Determine the [X, Y] coordinate at the center of the cell enclosing the given text.  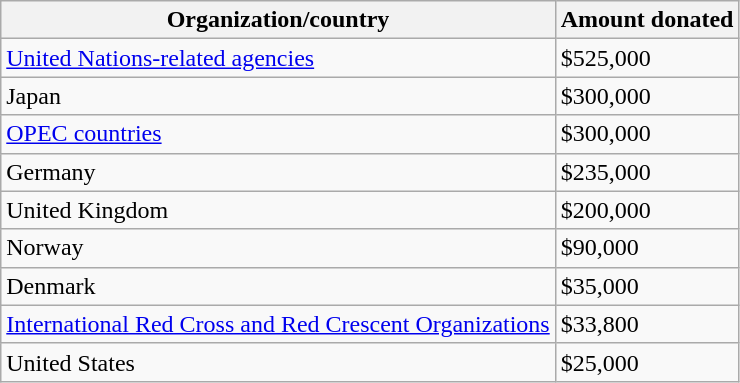
Amount donated [647, 20]
OPEC countries [278, 134]
Organization/country [278, 20]
$35,000 [647, 286]
International Red Cross and Red Crescent Organizations [278, 324]
$33,800 [647, 324]
$25,000 [647, 362]
Denmark [278, 286]
$200,000 [647, 210]
Japan [278, 96]
$525,000 [647, 58]
United Nations-related agencies [278, 58]
$235,000 [647, 172]
Norway [278, 248]
United States [278, 362]
Germany [278, 172]
$90,000 [647, 248]
United Kingdom [278, 210]
